Locate the cell with the specified text and output its [X, Y] center coordinate. 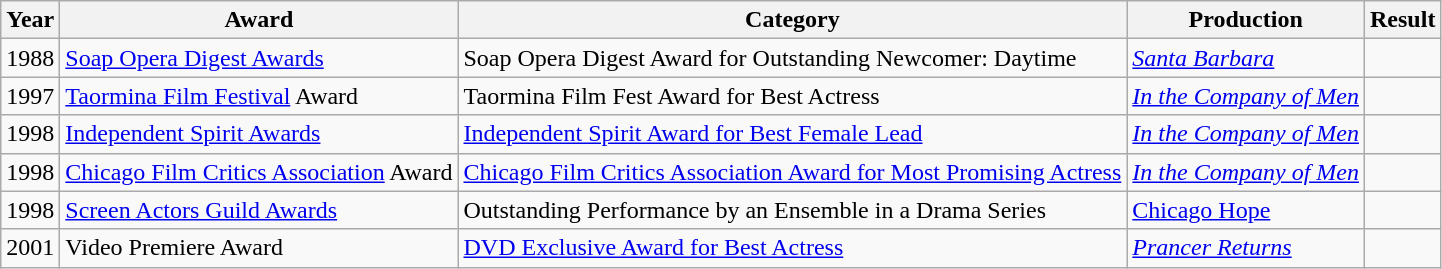
Santa Barbara [1246, 58]
Year [30, 20]
Independent Spirit Awards [259, 134]
Outstanding Performance by an Ensemble in a Drama Series [792, 210]
1997 [30, 96]
Soap Opera Digest Award for Outstanding Newcomer: Daytime [792, 58]
Award [259, 20]
Chicago Film Critics Association Award for Most Promising Actress [792, 172]
1988 [30, 58]
DVD Exclusive Award for Best Actress [792, 248]
Screen Actors Guild Awards [259, 210]
Independent Spirit Award for Best Female Lead [792, 134]
Production [1246, 20]
Prancer Returns [1246, 248]
Chicago Hope [1246, 210]
Video Premiere Award [259, 248]
Taormina Film Fest Award for Best Actress [792, 96]
Soap Opera Digest Awards [259, 58]
2001 [30, 248]
Taormina Film Festival Award [259, 96]
Chicago Film Critics Association Award [259, 172]
Result [1403, 20]
Category [792, 20]
